Output the [X, Y] coordinate of the center of the cell containing the given text.  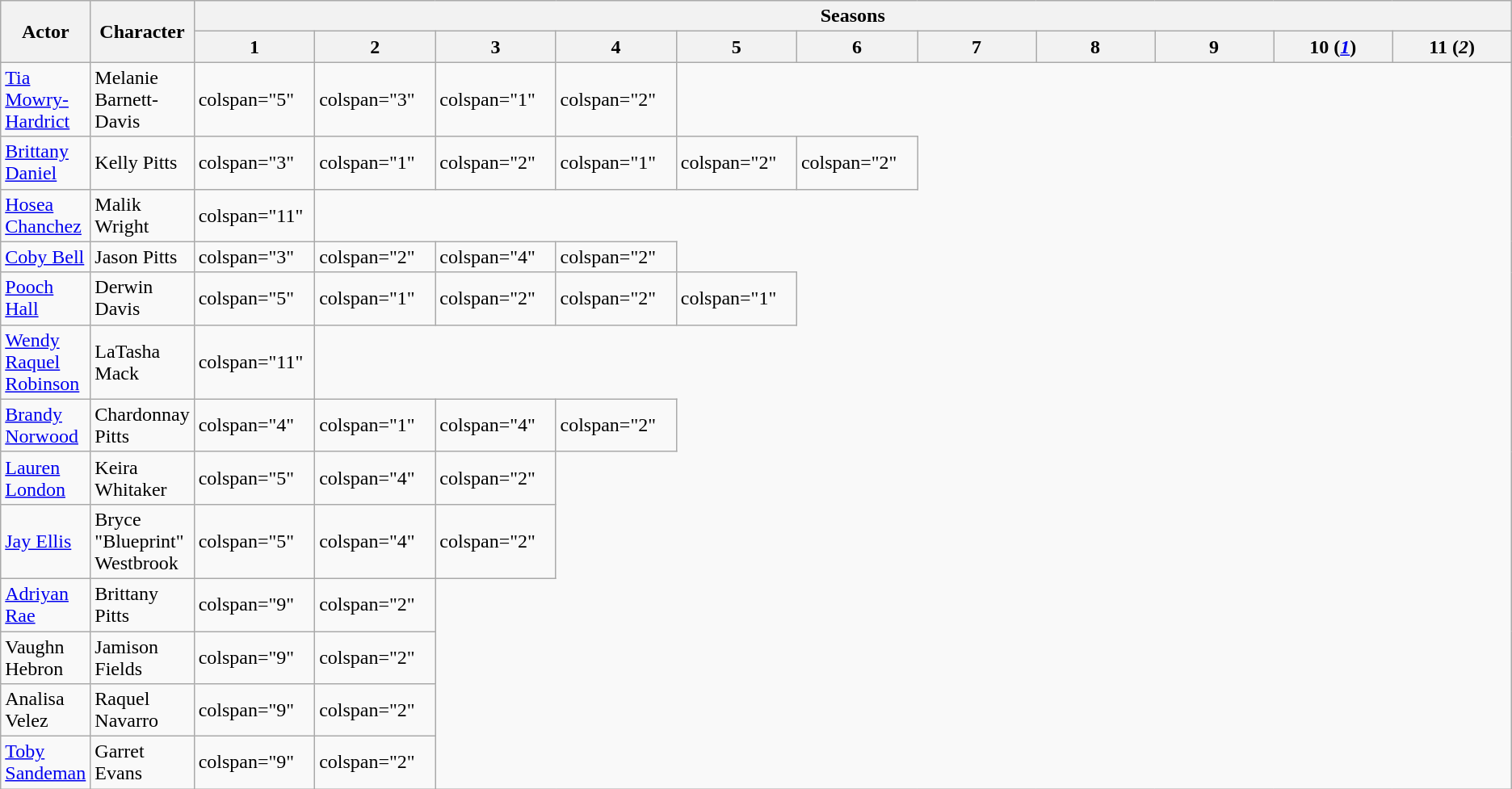
Lauren London [45, 478]
Jay Ellis [45, 541]
Bryce "Blueprint" Westbrook [142, 541]
Adriyan Rae [45, 604]
Hosea Chanchez [45, 215]
11 (2) [1452, 47]
Analisa Velez [45, 711]
Actor [45, 31]
Garret Evans [142, 762]
4 [615, 47]
Keira Whitaker [142, 478]
Malik Wright [142, 215]
Vaughn Hebron [45, 657]
8 [1095, 47]
Derwin Davis [142, 299]
1 [254, 47]
Chardonnay Pitts [142, 425]
Pooch Hall [45, 299]
3 [496, 47]
Melanie Barnett-Davis [142, 99]
Jason Pitts [142, 257]
7 [977, 47]
10 (1) [1333, 47]
Brandy Norwood [45, 425]
Seasons [853, 16]
Brittany Daniel [45, 163]
Raquel Navarro [142, 711]
Character [142, 31]
Jamison Fields [142, 657]
9 [1215, 47]
LaTasha Mack [142, 362]
Kelly Pitts [142, 163]
Toby Sandeman [45, 762]
6 [856, 47]
Wendy Raquel Robinson [45, 362]
2 [375, 47]
5 [737, 47]
Coby Bell [45, 257]
Tia Mowry-Hardrict [45, 99]
Brittany Pitts [142, 604]
